Pinpoint the cell where the given text exists, returning its [X, Y] midpoint coordinate. 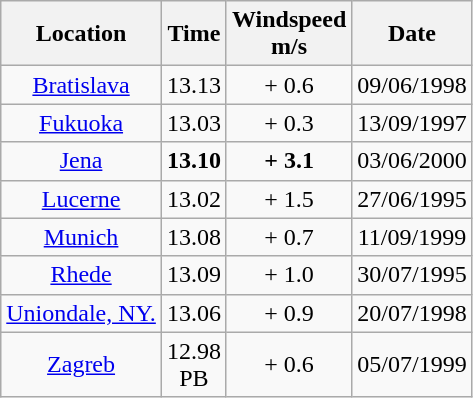
13.09 [194, 275]
13.10 [194, 161]
Zagreb [82, 364]
+ 0.3 [288, 123]
Uniondale, NY. [82, 313]
13.03 [194, 123]
Location [82, 34]
20/07/1998 [412, 313]
11/09/1999 [412, 237]
Bratislava [82, 85]
+ 1.0 [288, 275]
27/06/1995 [412, 199]
30/07/1995 [412, 275]
Time [194, 34]
+ 0.7 [288, 237]
13/09/1997 [412, 123]
Windspeedm/s [288, 34]
Rhede [82, 275]
Munich [82, 237]
+ 1.5 [288, 199]
Lucerne [82, 199]
13.06 [194, 313]
03/06/2000 [412, 161]
13.02 [194, 199]
09/06/1998 [412, 85]
13.08 [194, 237]
Jena [82, 161]
+ 3.1 [288, 161]
05/07/1999 [412, 364]
Date [412, 34]
12.98PB [194, 364]
+ 0.9 [288, 313]
Fukuoka [82, 123]
13.13 [194, 85]
